Output the [X, Y] coordinate of the center of the cell containing the given text.  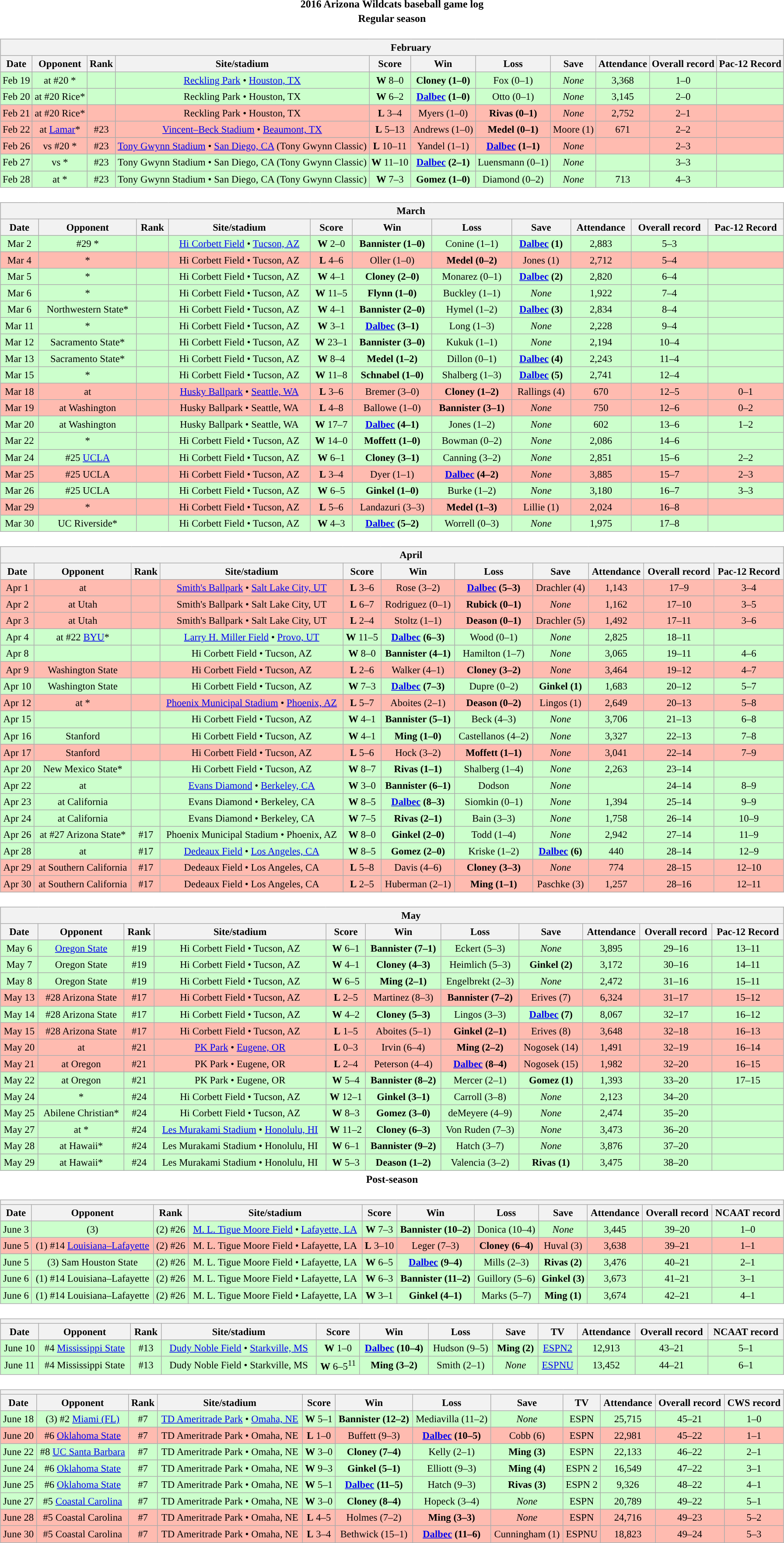
32–18 [675, 1031]
Mar 22 [20, 441]
31–16 [675, 981]
Medel (0–1) [513, 130]
5–7 [749, 686]
Apr 22 [17, 785]
3,041 [616, 752]
L 5–7 [362, 703]
Apr 16 [17, 736]
Huval (3) [563, 1246]
Leger (7–3) [436, 1246]
W 11–2 [346, 1129]
15–7 [669, 474]
Dodson [494, 785]
3,876 [612, 1146]
W 23–1 [331, 342]
20,789 [627, 1501]
32–17 [675, 1014]
Holmes (7–2) [374, 1518]
9–9 [749, 801]
Ming (2–1) [403, 981]
12–6 [669, 408]
June 22 [18, 1452]
W 6–3 [379, 1279]
3–6 [749, 621]
47–22 [690, 1469]
Apr 2 [17, 604]
9–4 [669, 326]
5–2 [754, 1518]
June 11 [20, 1365]
May 22 [19, 1080]
L 5–13 [390, 130]
16–15 [748, 1064]
Bowman (0–2) [472, 441]
Bannister (3–0) [392, 342]
W 8–3 [346, 1113]
Ming (1) [563, 1295]
#8 UC Santa Barbara [83, 1452]
1,393 [612, 1080]
Feb 21 [17, 113]
Cunningham (1) [527, 1534]
Mediavilla (11–2) [451, 1419]
24–14 [679, 785]
L 0–3 [346, 1047]
Bethwick (15–1) [374, 1534]
Feb 27 [17, 162]
Feb 28 [17, 179]
Burke (1–2) [472, 490]
1,758 [616, 818]
Cloney (5–3) [403, 1014]
June 10 [20, 1348]
3,673 [615, 1279]
(3) Sam Houston State [92, 1262]
3,464 [616, 670]
Apr 20 [17, 769]
Irvin (6–4) [403, 1047]
Carroll (3–8) [480, 1097]
10–9 [749, 818]
June 30 [18, 1534]
3,638 [615, 1246]
W 1–0 [338, 1348]
4–3 [683, 179]
UC Riverside* [87, 523]
May 13 [19, 998]
1,162 [616, 604]
W 11–10 [390, 162]
Mar 19 [20, 408]
21–13 [679, 719]
Yandel (1–1) [443, 146]
May 21 [19, 1064]
Bannister (5–1) [418, 719]
12,913 [606, 1348]
2,752 [623, 113]
26–14 [679, 818]
Apr 15 [17, 719]
Kriske (1–2) [494, 851]
June 24 [18, 1469]
Cloney (8–4) [374, 1501]
May 7 [19, 965]
Engelbrekt (2–3) [480, 981]
Gomez (1) [551, 1080]
Rose (3–2) [418, 588]
February [392, 47]
L 4–5 [318, 1518]
2,086 [601, 441]
17–8 [669, 523]
Lingos (1) [560, 703]
Wood (0–1) [494, 637]
15–11 [748, 981]
Eckert (5–3) [480, 949]
Walker (4–1) [418, 670]
Mills (2–3) [507, 1262]
Apr 9 [17, 670]
12–4 [669, 375]
20–13 [679, 703]
1,394 [616, 801]
L 1–5 [346, 1031]
3,327 [616, 736]
Rivas (2–1) [418, 818]
Ginkel (2–0) [418, 835]
Von Ruden (7–3) [480, 1129]
Beck (4–3) [494, 719]
16–12 [748, 1014]
Mar 13 [20, 359]
Dalbec (9–4) [436, 1262]
W 12–1 [346, 1097]
Landazuri (3–3) [392, 507]
Diamond (0–2) [513, 179]
Dalbec (5) [541, 375]
3,885 [601, 474]
Hymel (1–2) [472, 309]
22–13 [679, 736]
Medel (1–3) [472, 507]
2,834 [601, 309]
Luensmann (0–1) [513, 162]
Feb 22 [17, 130]
16,549 [627, 1469]
(3) #2 Miami (FL) [83, 1419]
1,143 [616, 588]
Dalbec (1–0) [443, 97]
L 6–7 [362, 604]
Cobb (6) [527, 1435]
6–8 [749, 719]
May 24 [19, 1097]
17–10 [679, 604]
12–9 [749, 851]
45–21 [690, 1419]
Dalbec (8–4) [480, 1064]
Medel (0–2) [472, 260]
Hamilton (1–7) [494, 654]
9,326 [627, 1485]
Abilene Christian* [81, 1113]
W 6–511 [338, 1365]
CWS record [754, 1402]
Dalbec (10–5) [451, 1435]
15–6 [669, 457]
Ming (1–0) [418, 736]
Huberman (2–1) [418, 884]
1,922 [601, 293]
31–17 [675, 998]
W 11–8 [331, 375]
Schnabel (1–0) [392, 375]
7–4 [669, 293]
Myers (1–0) [443, 113]
3,172 [612, 965]
Ginkel (3–1) [403, 1097]
1,683 [616, 686]
Dalbec (4–1) [392, 425]
2,741 [601, 375]
Gomez (2–0) [418, 851]
713 [623, 179]
Mar 26 [20, 490]
Aboites (2–1) [418, 703]
June 3 [16, 1230]
Kukuk (1–1) [472, 342]
Dalbec (8–3) [418, 801]
Rallings (4) [541, 392]
Hatch (9–3) [451, 1485]
Bannister (7–1) [403, 949]
2,194 [601, 342]
Cloney (1–2) [472, 392]
Cloney (2–0) [392, 276]
Ming (3) [527, 1452]
Dalbec (5–2) [392, 523]
22,981 [627, 1435]
Fox (0–1) [513, 80]
L 5–8 [362, 868]
Dalbec (6–3) [418, 637]
49–24 [690, 1534]
Lillie (1) [541, 507]
36–20 [675, 1129]
June 18 [18, 1419]
Buffett (9–3) [374, 1435]
2,820 [601, 276]
W 4–3 [331, 523]
(3) [92, 1230]
Dalbec (4–2) [472, 474]
Gomez (1–0) [443, 179]
7–9 [749, 752]
Heimlich (5–3) [480, 965]
39–20 [677, 1230]
Bannister (2–0) [392, 309]
March [392, 211]
Nogosek (15) [551, 1064]
Medel (1–2) [392, 359]
Cloney (3–2) [494, 670]
W 14–0 [331, 441]
Apr 30 [17, 884]
16–8 [669, 507]
17–11 [679, 621]
Ming (2–2) [480, 1047]
Dalbec (11–5) [374, 1485]
33–20 [675, 1080]
Lingos (3–3) [480, 1014]
12–5 [669, 392]
19–12 [679, 670]
1,257 [616, 884]
49–23 [690, 1518]
1,492 [616, 621]
Ming (4) [527, 1469]
Gomez (3–0) [403, 1113]
Mar 11 [20, 326]
Guillory (5–6) [507, 1279]
W 8–7 [362, 769]
Mercer (2–1) [480, 1080]
15–12 [748, 998]
3,895 [612, 949]
20–12 [679, 686]
Dillon (0–1) [472, 359]
1–2 [746, 425]
1,982 [612, 1064]
2,263 [616, 769]
Ming (1–1) [494, 884]
Hopeck (3–4) [451, 1501]
May 6 [19, 949]
2,228 [601, 326]
30–16 [675, 965]
39–21 [677, 1246]
45–22 [690, 1435]
Martinez (8–3) [403, 998]
13–11 [748, 949]
Cloney (6–3) [403, 1129]
May 25 [19, 1113]
16–14 [748, 1047]
Dalbec (6) [560, 851]
ESPN2 [558, 1348]
Apr 8 [17, 654]
Shalberg (1–3) [472, 375]
Conine (1–1) [472, 243]
40–21 [677, 1262]
3–5 [749, 604]
Oller (1–0) [392, 260]
17–9 [679, 588]
Mar 24 [20, 457]
April [392, 555]
1,975 [601, 523]
28–15 [679, 868]
7–8 [749, 736]
Long (1–3) [472, 326]
Bannister (12–2) [374, 1419]
42–21 [677, 1295]
May 29 [19, 1162]
Worrell (0–3) [472, 523]
Bannister (9–2) [403, 1146]
32–20 [675, 1064]
13,452 [606, 1365]
L 4–8 [331, 408]
3–4 [749, 588]
W 8–4 [331, 359]
Drachler (4) [560, 588]
at #22 BYU* [83, 637]
Rivas (2) [563, 1262]
Apr 29 [17, 868]
Bannister (7–2) [480, 998]
Nogosek (14) [551, 1047]
Smith (2–1) [461, 1365]
Drachler (5) [560, 621]
Cloney (7–4) [374, 1452]
Dalbec (7–3) [418, 686]
Cloney (1–0) [443, 80]
Rodriguez (0–1) [418, 604]
Ginkel (1–0) [392, 490]
Dalbec (1–1) [513, 146]
Donica (10–4) [507, 1230]
May 8 [19, 981]
Cloney (3–3) [494, 868]
Apr 10 [17, 686]
2–0 [683, 97]
14–11 [748, 965]
14–6 [669, 441]
Canning (3–2) [472, 457]
3,706 [616, 719]
18,823 [627, 1534]
Bannister (6–1) [418, 785]
35–20 [675, 1113]
44–21 [672, 1365]
at Lamar* [60, 130]
Bannister (3–1) [472, 408]
17–15 [748, 1080]
Larry H. Miller Field • Provo, UT [251, 637]
L 2–6 [362, 670]
1,491 [612, 1047]
4–6 [749, 654]
32–19 [675, 1047]
W 6–2 [390, 97]
New Mexico State* [83, 769]
Elliott (9–3) [451, 1469]
22–14 [679, 752]
Mar 4 [20, 260]
vs * [60, 162]
670 [601, 392]
Apr 17 [17, 752]
Rivas (1–1) [418, 769]
Erives (7) [551, 998]
Ginkel (1) [560, 686]
Apr 1 [17, 588]
W 9–3 [318, 1469]
vs #20 * [60, 146]
Dalbec (1) [541, 243]
27–14 [679, 835]
19–11 [679, 654]
Jones (1) [541, 260]
L 1–0 [318, 1435]
Dalbec (4) [541, 359]
Ginkel (5–1) [374, 1469]
8,067 [612, 1014]
#29 * [87, 243]
25–14 [679, 801]
Bannister (10–2) [436, 1230]
May [392, 915]
34–20 [675, 1097]
Flynn (1–0) [392, 293]
Deason (0–1) [494, 621]
Dalbec (3) [541, 309]
Dalbec (7) [551, 1014]
Hudson (9–5) [461, 1348]
Buckley (1–1) [472, 293]
2,712 [601, 260]
Kelly (2–1) [451, 1452]
Siomkin (0–1) [494, 801]
Mar 20 [20, 425]
2,123 [612, 1097]
Northwestern State* [87, 309]
2,472 [612, 981]
Rivas (3) [527, 1485]
Dyer (1–1) [392, 474]
46–22 [690, 1452]
Mar 18 [20, 392]
Mar 29 [20, 507]
5–8 [749, 703]
3,180 [601, 490]
Moffett (1–0) [392, 441]
Dalbec (11–6) [451, 1534]
Rivas (0–1) [513, 113]
3,065 [616, 654]
Moffett (1–1) [494, 752]
16–7 [669, 490]
W 7–5 [362, 818]
Rivas (1) [551, 1162]
750 [601, 408]
13–6 [669, 425]
Ming (3–3) [451, 1518]
Bain (3–3) [494, 818]
Peterson (4–4) [403, 1064]
L 3–10 [379, 1246]
3,648 [612, 1031]
at #20 * [60, 80]
18–11 [679, 637]
June 27 [18, 1501]
Ming (3–2) [394, 1365]
Shalberg (1–4) [494, 769]
Valencia (3–2) [480, 1162]
2,883 [601, 243]
0–2 [746, 408]
6–4 [669, 276]
at #27 Arizona State* [83, 835]
Apr 4 [17, 637]
Jones (1–2) [472, 425]
2,474 [612, 1113]
602 [601, 425]
43–21 [672, 1348]
May 20 [19, 1047]
Stoltz (1–1) [418, 621]
16–13 [748, 1031]
W 17–7 [331, 425]
Feb 20 [17, 97]
8–9 [749, 785]
11–9 [749, 835]
28–16 [679, 884]
3,476 [615, 1262]
Bannister (4–1) [418, 654]
Bannister (8–2) [403, 1080]
Mar 25 [20, 474]
Mar 2 [20, 243]
6,324 [612, 998]
2,942 [616, 835]
Deason (0–2) [494, 703]
Davis (4–6) [418, 868]
May 14 [19, 1014]
Dalbec (3–1) [392, 326]
L 4–6 [331, 260]
3,368 [623, 80]
Ginkel (2–1) [480, 1031]
deMeyere (4–9) [480, 1113]
Apr 3 [17, 621]
Mar 5 [20, 276]
Cloney (4–3) [403, 965]
2,825 [616, 637]
Monarez (0–1) [472, 276]
Apr 24 [17, 818]
3,473 [612, 1129]
W 5–4 [346, 1080]
41–21 [677, 1279]
Todd (1–4) [494, 835]
Bannister (11–2) [436, 1279]
2,851 [601, 457]
W 4–2 [346, 1014]
49–22 [690, 1501]
Apr 28 [17, 851]
12–11 [749, 884]
29–16 [675, 949]
Moore (1) [574, 130]
Rubick (0–1) [494, 604]
28–14 [679, 851]
2,024 [601, 507]
440 [616, 851]
37–20 [675, 1146]
Feb 26 [17, 146]
Apr 12 [17, 703]
3,145 [623, 97]
Apr 26 [17, 835]
Mar 12 [20, 342]
25,715 [627, 1419]
June 25 [18, 1485]
671 [623, 130]
774 [616, 868]
11–4 [669, 359]
June 20 [18, 1435]
Vincent–Beck Stadium • Beaumont, TX [242, 130]
Dalbec (5–3) [494, 588]
2,243 [601, 359]
Deason (1–2) [403, 1162]
4–7 [749, 670]
Otto (0–1) [513, 97]
May 15 [19, 1031]
2,649 [616, 703]
38–20 [675, 1162]
23–14 [679, 769]
Mar 30 [20, 523]
8–4 [669, 309]
Andrews (1–0) [443, 130]
24,716 [627, 1518]
Cloney (3–1) [392, 457]
3,475 [612, 1162]
6–1 [745, 1365]
June 28 [18, 1518]
Ginkel (2) [551, 965]
Ginkel (3) [563, 1279]
Paschke (3) [560, 884]
Ginkel (4–1) [436, 1295]
Erives (8) [551, 1031]
Mar 15 [20, 375]
3,445 [615, 1230]
May 28 [19, 1146]
Apr 23 [17, 801]
Dupre (0–2) [494, 686]
W 2–0 [331, 243]
Bannister (1–0) [392, 243]
Dalbec (10–4) [394, 1348]
L 10–11 [390, 146]
Feb 19 [17, 80]
W 5–3 [346, 1162]
48–22 [690, 1485]
Dalbec (2) [541, 276]
Cloney (6–4) [507, 1246]
Hatch (3–7) [480, 1146]
0–1 [746, 392]
12–10 [749, 868]
5–4 [669, 260]
Hock (3–2) [418, 752]
10–4 [669, 342]
May 27 [19, 1129]
Castellanos (4–2) [494, 736]
Dalbec (2–1) [443, 162]
Aboites (5–1) [403, 1031]
22,133 [627, 1452]
Ballowe (1–0) [392, 408]
Marks (5–7) [507, 1295]
Bremer (3–0) [392, 392]
3,674 [615, 1295]
Ming (2) [515, 1348]
